Search for the cell housing the specified text and yield its (X, Y) center coordinate. 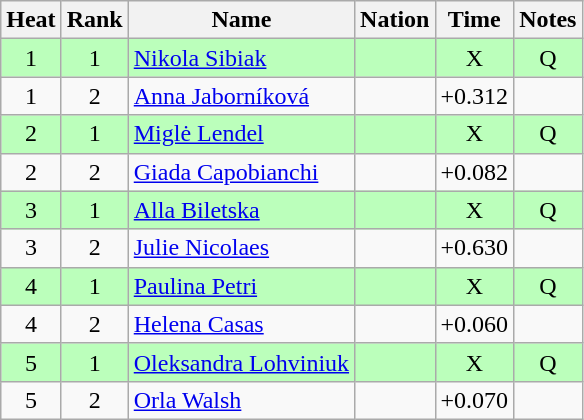
Rank (94, 20)
Miglė Lendel (241, 134)
Oleksandra Lohviniuk (241, 362)
Anna Jaborníková (241, 96)
+0.630 (474, 248)
Giada Capobianchi (241, 172)
+0.070 (474, 400)
Paulina Petri (241, 286)
+0.060 (474, 324)
+0.082 (474, 172)
Nikola Sibiak (241, 58)
Name (241, 20)
+0.312 (474, 96)
Notes (548, 20)
Alla Biletska (241, 210)
Julie Nicolaes (241, 248)
Time (474, 20)
Heat (31, 20)
Nation (395, 20)
Helena Casas (241, 324)
Orla Walsh (241, 400)
